Detect which cell encompasses the target text, then output its (x, y) center coordinate. 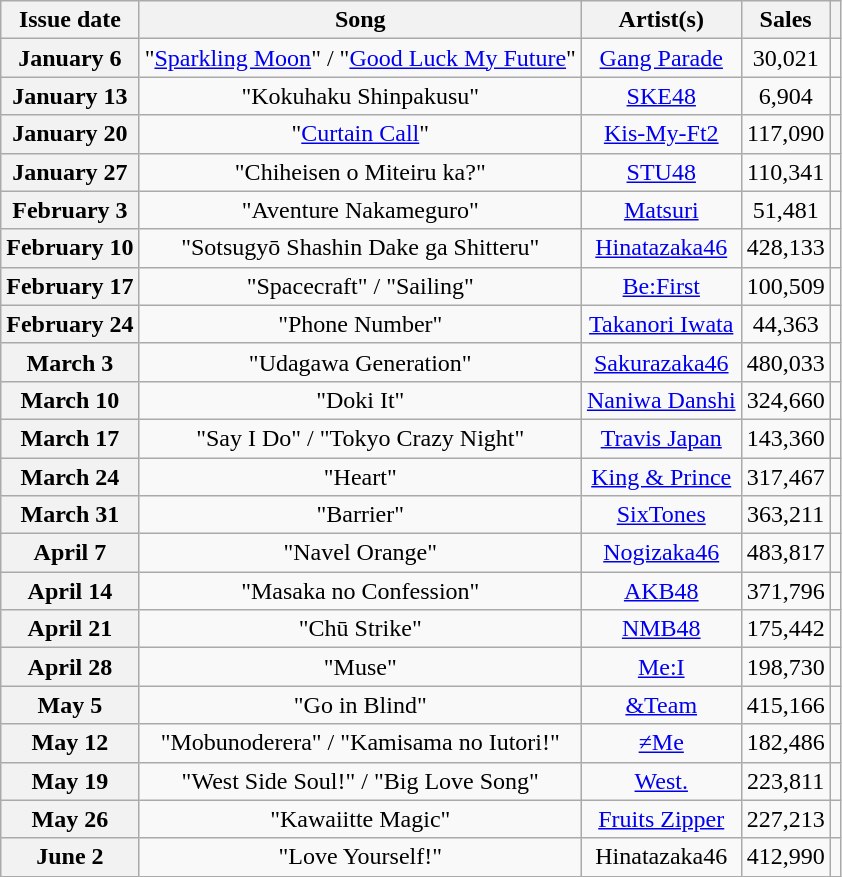
44,363 (786, 324)
"Navel Orange" (360, 553)
April 21 (70, 629)
June 2 (70, 857)
"Spacecraft" / "Sailing" (360, 286)
January 6 (70, 58)
100,509 (786, 286)
March 31 (70, 515)
Fruits Zipper (661, 819)
May 5 (70, 705)
371,796 (786, 591)
428,133 (786, 248)
"Heart" (360, 477)
143,360 (786, 438)
412,990 (786, 857)
West. (661, 781)
"Barrier" (360, 515)
April 7 (70, 553)
"Sparkling Moon" / "Good Luck My Future" (360, 58)
Song (360, 20)
182,486 (786, 743)
≠Me (661, 743)
"Say I Do" / "Tokyo Crazy Night" (360, 438)
January 20 (70, 134)
117,090 (786, 134)
Nogizaka46 (661, 553)
110,341 (786, 172)
AKB48 (661, 591)
January 13 (70, 96)
Takanori Iwata (661, 324)
324,660 (786, 400)
May 12 (70, 743)
Gang Parade (661, 58)
198,730 (786, 667)
"Chiheisen o Miteiru ka?" (360, 172)
NMB48 (661, 629)
Naniwa Danshi (661, 400)
"Udagawa Generation" (360, 362)
415,166 (786, 705)
March 3 (70, 362)
480,033 (786, 362)
"Kawaiitte Magic" (360, 819)
SKE48 (661, 96)
175,442 (786, 629)
Issue date (70, 20)
May 26 (70, 819)
"Muse" (360, 667)
"Love Yourself!" (360, 857)
May 19 (70, 781)
30,021 (786, 58)
King & Prince (661, 477)
Artist(s) (661, 20)
"Sotsugyō Shashin Dake ga Shitteru" (360, 248)
Matsuri (661, 210)
Me:I (661, 667)
April 28 (70, 667)
"Go in Blind" (360, 705)
"Aventure Nakameguro" (360, 210)
"Doki It" (360, 400)
483,817 (786, 553)
January 27 (70, 172)
February 10 (70, 248)
SixTones (661, 515)
February 17 (70, 286)
Travis Japan (661, 438)
Sales (786, 20)
317,467 (786, 477)
223,811 (786, 781)
Kis-My-Ft2 (661, 134)
"Masaka no Confession" (360, 591)
STU48 (661, 172)
"Mobunoderera" / "Kamisama no Iutori!" (360, 743)
Be:First (661, 286)
February 24 (70, 324)
227,213 (786, 819)
February 3 (70, 210)
"Kokuhaku Shinpakusu" (360, 96)
51,481 (786, 210)
"West Side Soul!" / "Big Love Song" (360, 781)
March 10 (70, 400)
Sakurazaka46 (661, 362)
March 17 (70, 438)
363,211 (786, 515)
"Chū Strike" (360, 629)
"Curtain Call" (360, 134)
April 14 (70, 591)
&Team (661, 705)
6,904 (786, 96)
March 24 (70, 477)
"Phone Number" (360, 324)
